Return [x, y] of the center of cell containing provided text 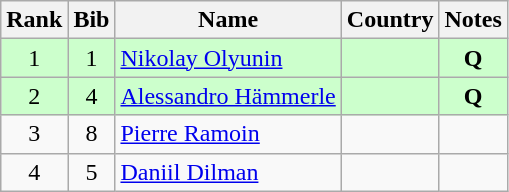
Notes [473, 20]
Bib [92, 20]
Rank [34, 20]
Nikolay Olyunin [228, 58]
Pierre Ramoin [228, 134]
Name [228, 20]
2 [34, 96]
Country [390, 20]
Alessandro Hämmerle [228, 96]
Daniil Dilman [228, 172]
8 [92, 134]
3 [34, 134]
5 [92, 172]
